For the text-containing cell, return its midpoint in (X, Y) coordinate format. 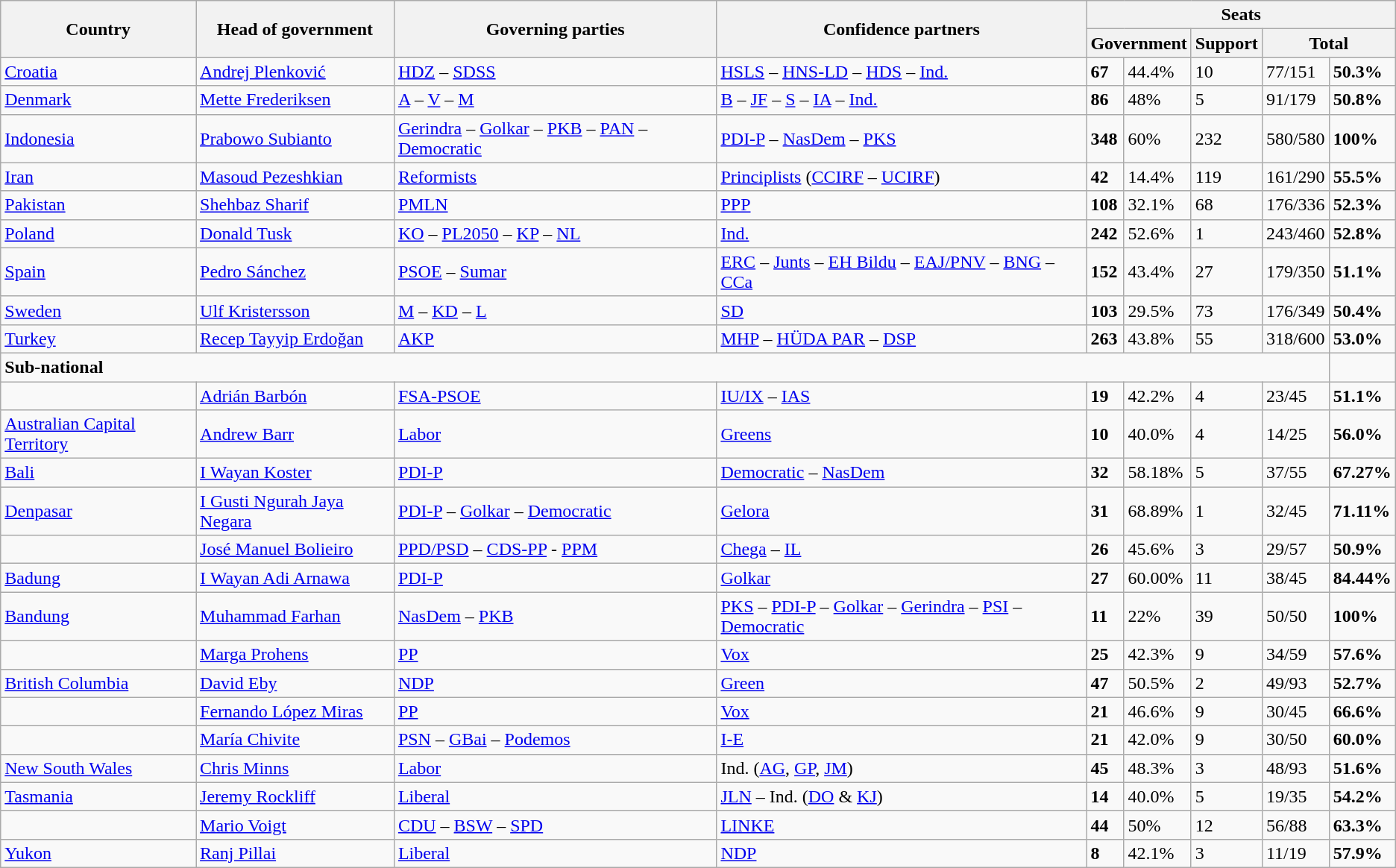
32 (1105, 473)
22% (1157, 616)
48/93 (1295, 768)
Fernando López Miras (295, 711)
Andrej Plenković (295, 72)
42.3% (1157, 655)
Seats (1241, 15)
Green (902, 683)
44.4% (1157, 72)
11/19 (1295, 853)
PKS – PDI-P – Golkar – Gerindra – PSI – Democratic (902, 616)
19 (1105, 396)
50% (1157, 825)
53.0% (1362, 339)
60.0% (1362, 740)
Adrián Barbón (295, 396)
Prabowo Subianto (295, 139)
Turkey (98, 339)
161/290 (1295, 177)
43.4% (1157, 271)
PDI-P – NasDem – PKS (902, 139)
PPD/PSD – CDS-PP - PPM (555, 550)
57.6% (1362, 655)
42 (1105, 177)
Shehbaz Sharif (295, 205)
43.8% (1157, 339)
23/45 (1295, 396)
I-E (902, 740)
Country (98, 29)
179/350 (1295, 271)
152 (1105, 271)
Ulf Kristersson (295, 310)
Muhammad Farhan (295, 616)
LINKE (902, 825)
42.1% (1157, 853)
86 (1105, 100)
Support (1226, 43)
Spain (98, 271)
232 (1226, 139)
Marga Prohens (295, 655)
New South Wales (98, 768)
14 (1105, 796)
50.8% (1362, 100)
Jeremy Rockliff (295, 796)
52.6% (1157, 233)
176/349 (1295, 310)
I Wayan Adi Arnawa (295, 578)
55 (1226, 339)
68 (1226, 205)
Principlists (CCIRF – UCIRF) (902, 177)
42.2% (1157, 396)
Australian Capital Territory (98, 434)
Poland (98, 233)
José Manuel Bolieiro (295, 550)
31 (1105, 512)
243/460 (1295, 233)
26 (1105, 550)
Recep Tayyip Erdoğan (295, 339)
32/45 (1295, 512)
73 (1226, 310)
48.3% (1157, 768)
66.6% (1362, 711)
103 (1105, 310)
Bandung (98, 616)
25 (1105, 655)
77/151 (1295, 72)
Sub-national (665, 367)
44 (1105, 825)
PMLN (555, 205)
Mette Frederiksen (295, 100)
34/59 (1295, 655)
50.3% (1362, 72)
50.9% (1362, 550)
Chega – IL (902, 550)
Tasmania (98, 796)
54.2% (1362, 796)
Masoud Pezeshkian (295, 177)
Mario Voigt (295, 825)
580/580 (1295, 139)
PSN – GBai – Podemos (555, 740)
Ind. (902, 233)
Golkar (902, 578)
32.1% (1157, 205)
30/45 (1295, 711)
51.6% (1362, 768)
14/25 (1295, 434)
52.7% (1362, 683)
30/50 (1295, 740)
PSOE – Sumar (555, 271)
KO – PL2050 – KP – NL (555, 233)
49/93 (1295, 683)
Ranj Pillai (295, 853)
63.3% (1362, 825)
68.89% (1157, 512)
67.27% (1362, 473)
JLN – Ind. (DO & KJ) (902, 796)
58.18% (1157, 473)
David Eby (295, 683)
91/179 (1295, 100)
56.0% (1362, 434)
Croatia (98, 72)
38/45 (1295, 578)
47 (1105, 683)
Badung (98, 578)
I Gusti Ngurah Jaya Negara (295, 512)
14.4% (1157, 177)
HSLS – HNS-LD – HDS – Ind. (902, 72)
Andrew Barr (295, 434)
29.5% (1157, 310)
108 (1105, 205)
56/88 (1295, 825)
Donald Tusk (295, 233)
Reformists (555, 177)
42.0% (1157, 740)
67 (1105, 72)
PPP (902, 205)
NasDem – PKB (555, 616)
British Columbia (98, 683)
Pakistan (98, 205)
Democratic – NasDem (902, 473)
Iran (98, 177)
AKP (555, 339)
Denmark (98, 100)
I Wayan Koster (295, 473)
60% (1157, 139)
FSA-PSOE (555, 396)
B – JF – S – IA – Ind. (902, 100)
50.5% (1157, 683)
Indonesia (98, 139)
52.3% (1362, 205)
HDZ – SDSS (555, 72)
2 (1226, 683)
39 (1226, 616)
52.8% (1362, 233)
Greens (902, 434)
48% (1157, 100)
IU/IX – IAS (902, 396)
Ind. (AG, GP, JM) (902, 768)
Pedro Sánchez (295, 271)
Governing parties (555, 29)
PDI-P – Golkar – Democratic (555, 512)
Gerindra – Golkar – PKB – PAN – Democratic (555, 139)
CDU – BSW – SPD (555, 825)
A – V – M (555, 100)
Sweden (98, 310)
Denpasar (98, 512)
50/50 (1295, 616)
Head of government (295, 29)
Government (1139, 43)
84.44% (1362, 578)
318/600 (1295, 339)
119 (1226, 177)
57.9% (1362, 853)
Chris Minns (295, 768)
37/55 (1295, 473)
ERC – Junts – EH Bildu – EAJ/PNV – BNG – CCa (902, 271)
50.4% (1362, 310)
Total (1329, 43)
SD (902, 310)
176/336 (1295, 205)
45 (1105, 768)
19/35 (1295, 796)
Bali (98, 473)
María Chivite (295, 740)
60.00% (1157, 578)
242 (1105, 233)
12 (1226, 825)
348 (1105, 139)
263 (1105, 339)
46.6% (1157, 711)
Confidence partners (902, 29)
55.5% (1362, 177)
Gelora (902, 512)
29/57 (1295, 550)
M – KD – L (555, 310)
71.11% (1362, 512)
Yukon (98, 853)
MHP – HÜDA PAR – DSP (902, 339)
45.6% (1157, 550)
8 (1105, 853)
